Find where the given text appears and provide that cell's center as [x, y] coordinate. 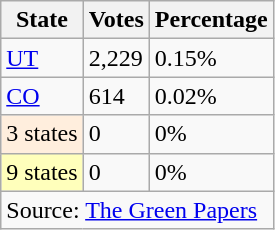
9 states [42, 172]
614 [116, 96]
2,229 [116, 58]
Source: The Green Papers [137, 210]
Percentage [211, 20]
UT [42, 58]
3 states [42, 134]
State [42, 20]
Votes [116, 20]
CO [42, 96]
0.02% [211, 96]
0.15% [211, 58]
